From the cell containing the given text, extract its center point as [X, Y] coordinate. 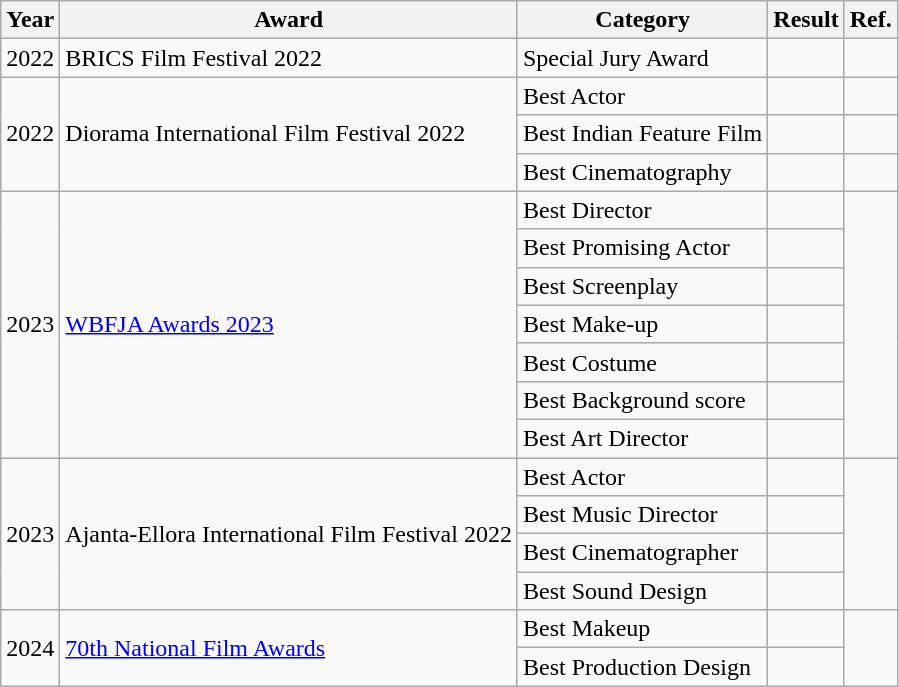
Ref. [870, 20]
Best Sound Design [642, 591]
Best Screenplay [642, 286]
Best Music Director [642, 515]
Best Costume [642, 362]
Best Promising Actor [642, 248]
Best Cinematography [642, 172]
Diorama International Film Festival 2022 [289, 134]
Result [806, 20]
Best Indian Feature Film [642, 134]
Best Make-up [642, 324]
2024 [30, 648]
WBFJA Awards 2023 [289, 324]
Best Background score [642, 400]
Best Production Design [642, 667]
Award [289, 20]
Best Makeup [642, 629]
BRICS Film Festival 2022 [289, 58]
Ajanta-Ellora International Film Festival 2022 [289, 534]
Category [642, 20]
Special Jury Award [642, 58]
Year [30, 20]
Best Art Director [642, 438]
70th National Film Awards [289, 648]
Best Cinematographer [642, 553]
Best Director [642, 210]
